Output the (X, Y) coordinate of the center of the cell containing the given text.  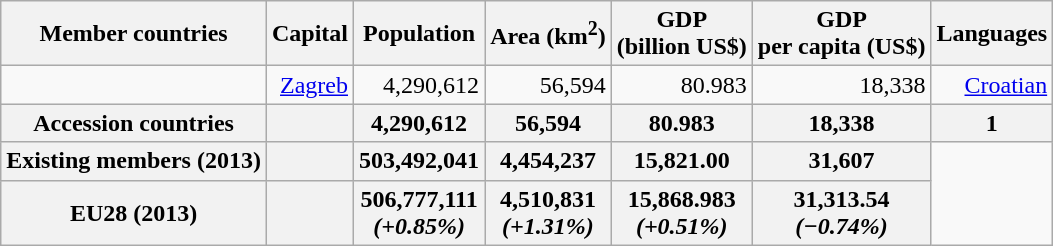
4,454,237 (548, 161)
31,313.54 (−0.74%) (842, 212)
1 (992, 123)
Area (km2) (548, 34)
15,868.983 (+0.51%) (682, 212)
Accession countries (134, 123)
Member countries (134, 34)
503,492,041 (420, 161)
Languages (992, 34)
4,510,831 (+1.31%) (548, 212)
Population (420, 34)
506,777,111 (+0.85%) (420, 212)
GDP per capita (US$) (842, 34)
Existing members (2013) (134, 161)
GDP (billion US$) (682, 34)
EU28 (2013) (134, 212)
31,607 (842, 161)
Capital (310, 34)
Zagreb (310, 85)
15,821.00 (682, 161)
Croatian (992, 85)
